Provide the (x, y) coordinate of the cell's center where the given text is located.  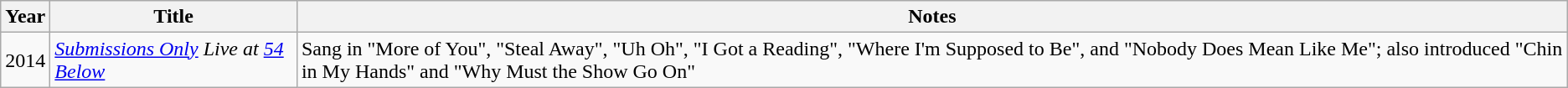
Title (174, 17)
Year (25, 17)
Submissions Only Live at 54 Below (174, 60)
Notes (931, 17)
2014 (25, 60)
